Determine the (X, Y) coordinate at the center of the cell enclosing the given text.  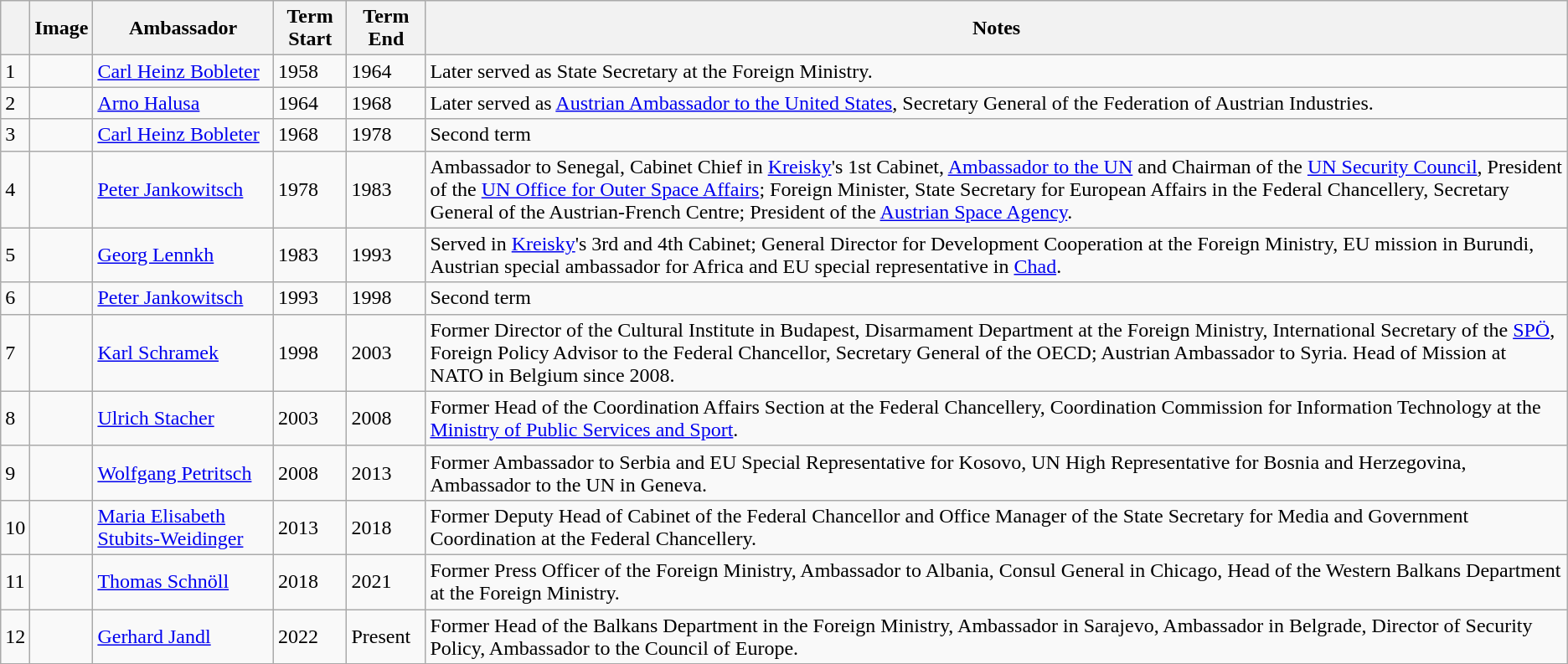
8 (15, 419)
Thomas Schnöll (183, 581)
Image (62, 28)
12 (15, 636)
Later served as State Secretary at the Foreign Ministry. (997, 71)
Term Start (310, 28)
Ulrich Stacher (183, 419)
Later served as Austrian Ambassador to the United States, Secretary General of the Federation of Austrian Industries. (997, 103)
9 (15, 472)
4 (15, 189)
2021 (386, 581)
1 (15, 71)
Present (386, 636)
Arno Halusa (183, 103)
Wolfgang Petritsch (183, 472)
6 (15, 298)
Gerhard Jandl (183, 636)
7 (15, 353)
2022 (310, 636)
1958 (310, 71)
Ambassador (183, 28)
3 (15, 135)
11 (15, 581)
Notes (997, 28)
Georg Lennkh (183, 255)
Maria Elisabeth Stubits-Weidinger (183, 528)
Term End (386, 28)
10 (15, 528)
5 (15, 255)
2 (15, 103)
Karl Schramek (183, 353)
